Scan for the cell matching the given text and deliver its [x, y] coordinate at center. 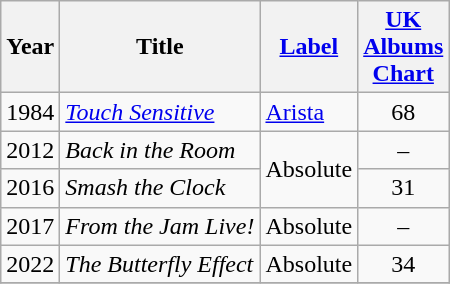
68 [404, 112]
2012 [30, 150]
UK Albums Chart [404, 47]
34 [404, 264]
2022 [30, 264]
Touch Sensitive [160, 112]
Arista [309, 112]
From the Jam Live! [160, 226]
Smash the Clock [160, 188]
1984 [30, 112]
Title [160, 47]
Label [309, 47]
The Butterfly Effect [160, 264]
2017 [30, 226]
Year [30, 47]
Back in the Room [160, 150]
31 [404, 188]
2016 [30, 188]
